Find where the given text appears and provide that cell's center as (x, y) coordinate. 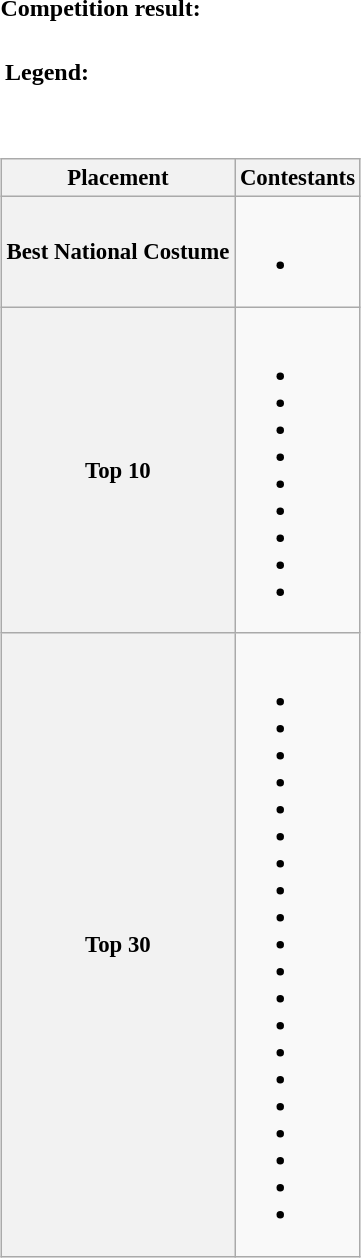
Contestants (298, 178)
Best National Costume (118, 252)
Legend: (48, 73)
Top 10 (118, 470)
Top 30 (118, 944)
Placement (118, 178)
